Provide the (X, Y) coordinate of the cell's center where the given text is located.  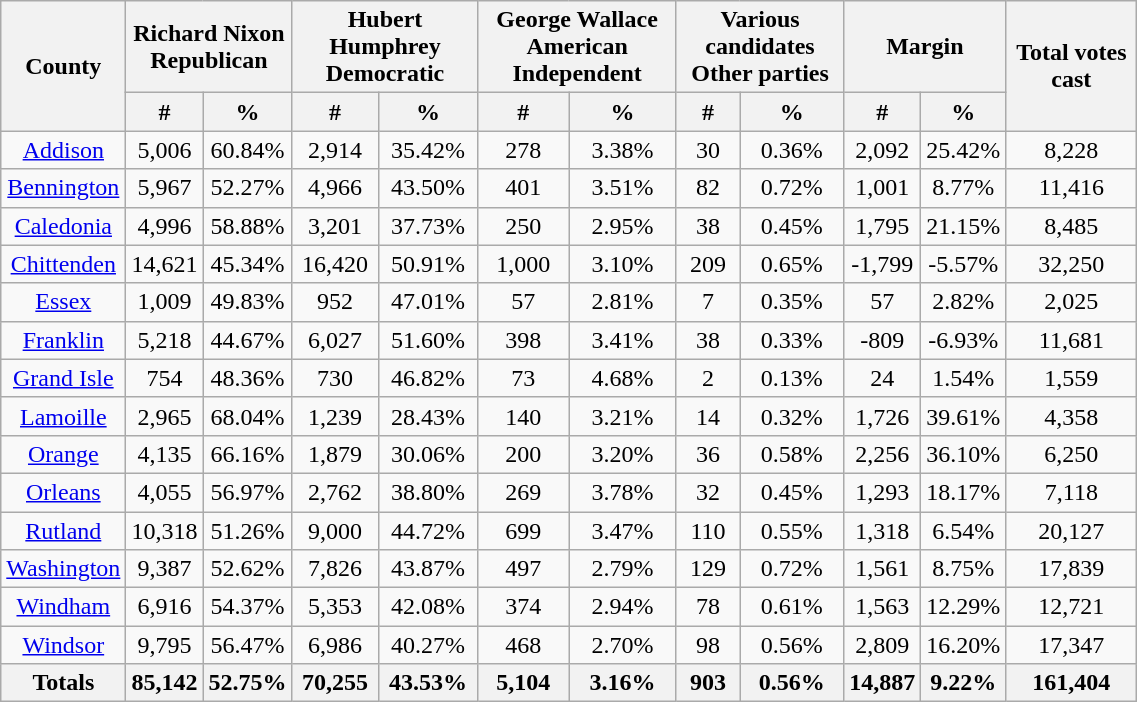
2,914 (335, 150)
54.37% (248, 607)
129 (708, 569)
2.94% (623, 607)
0.13% (792, 378)
28.43% (428, 416)
140 (524, 416)
1,318 (882, 531)
6,916 (164, 607)
44.67% (248, 340)
17,347 (1072, 645)
Orange (64, 454)
43.53% (428, 683)
85,142 (164, 683)
14,887 (882, 683)
Bennington (64, 188)
3.16% (623, 683)
Hubert HumphreyDemocratic (385, 47)
699 (524, 531)
3,201 (335, 226)
-809 (882, 340)
7,118 (1072, 492)
Addison (64, 150)
Essex (64, 302)
0.55% (792, 531)
82 (708, 188)
Franklin (64, 340)
66.16% (248, 454)
200 (524, 454)
2,025 (1072, 302)
5,353 (335, 607)
4,966 (335, 188)
68.04% (248, 416)
52.27% (248, 188)
Orleans (64, 492)
Grand Isle (64, 378)
60.84% (248, 150)
Windham (64, 607)
43.50% (428, 188)
0.65% (792, 264)
17,839 (1072, 569)
2.79% (623, 569)
24 (882, 378)
51.26% (248, 531)
6,027 (335, 340)
39.61% (964, 416)
51.60% (428, 340)
49.83% (248, 302)
1,561 (882, 569)
56.47% (248, 645)
1,726 (882, 416)
730 (335, 378)
0.61% (792, 607)
6,250 (1072, 454)
4.68% (623, 378)
40.27% (428, 645)
98 (708, 645)
1,879 (335, 454)
-5.57% (964, 264)
2,092 (882, 150)
497 (524, 569)
1,239 (335, 416)
30 (708, 150)
401 (524, 188)
Windsor (64, 645)
16,420 (335, 264)
1.54% (964, 378)
20,127 (1072, 531)
47.01% (428, 302)
8,228 (1072, 150)
0.58% (792, 454)
0.32% (792, 416)
9.22% (964, 683)
9,387 (164, 569)
1,795 (882, 226)
398 (524, 340)
2,762 (335, 492)
2,965 (164, 416)
48.36% (248, 378)
44.72% (428, 531)
374 (524, 607)
3.10% (623, 264)
25.42% (964, 150)
161,404 (1072, 683)
4,135 (164, 454)
Caledonia (64, 226)
14 (708, 416)
0.35% (792, 302)
52.75% (248, 683)
468 (524, 645)
70,255 (335, 683)
Various candidatesOther parties (760, 47)
2.82% (964, 302)
8.77% (964, 188)
3.47% (623, 531)
Totals (64, 683)
1,001 (882, 188)
73 (524, 378)
21.15% (964, 226)
2,256 (882, 454)
Richard NixonRepublican (209, 47)
Chittenden (64, 264)
43.87% (428, 569)
52.62% (248, 569)
11,681 (1072, 340)
18.17% (964, 492)
58.88% (248, 226)
6,986 (335, 645)
3.38% (623, 150)
1,009 (164, 302)
County (64, 66)
209 (708, 264)
0.36% (792, 150)
3.41% (623, 340)
110 (708, 531)
952 (335, 302)
78 (708, 607)
1,559 (1072, 378)
36.10% (964, 454)
Total votes cast (1072, 66)
George WallaceAmerican Independent (577, 47)
12.29% (964, 607)
11,416 (1072, 188)
4,055 (164, 492)
8,485 (1072, 226)
32 (708, 492)
4,996 (164, 226)
2,809 (882, 645)
16.20% (964, 645)
9,000 (335, 531)
7,826 (335, 569)
2 (708, 378)
Margin (925, 47)
Lamoille (64, 416)
903 (708, 683)
6.54% (964, 531)
3.78% (623, 492)
269 (524, 492)
Rutland (64, 531)
278 (524, 150)
4,358 (1072, 416)
12,721 (1072, 607)
2.70% (623, 645)
5,218 (164, 340)
5,006 (164, 150)
38.80% (428, 492)
35.42% (428, 150)
2.81% (623, 302)
1,000 (524, 264)
-6.93% (964, 340)
36 (708, 454)
2.95% (623, 226)
7 (708, 302)
5,104 (524, 683)
56.97% (248, 492)
8.75% (964, 569)
3.21% (623, 416)
Washington (64, 569)
250 (524, 226)
1,563 (882, 607)
50.91% (428, 264)
0.33% (792, 340)
-1,799 (882, 264)
42.08% (428, 607)
46.82% (428, 378)
1,293 (882, 492)
3.20% (623, 454)
9,795 (164, 645)
37.73% (428, 226)
30.06% (428, 454)
754 (164, 378)
5,967 (164, 188)
32,250 (1072, 264)
3.51% (623, 188)
45.34% (248, 264)
14,621 (164, 264)
10,318 (164, 531)
